Search for the cell housing the specified text and yield its (X, Y) center coordinate. 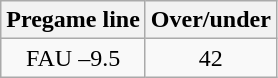
Over/under (210, 20)
42 (210, 58)
FAU –9.5 (74, 58)
Pregame line (74, 20)
